Locate the cell with the specified text and output its (x, y) center coordinate. 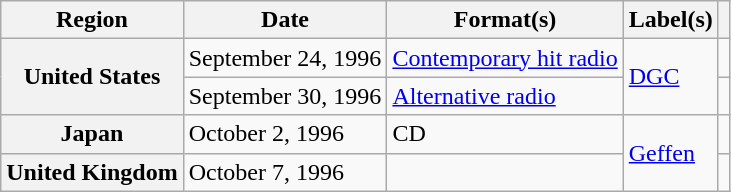
United Kingdom (92, 172)
CD (505, 134)
United States (92, 77)
Alternative radio (505, 96)
Japan (92, 134)
DGC (670, 77)
Format(s) (505, 20)
September 24, 1996 (285, 58)
Date (285, 20)
Region (92, 20)
Geffen (670, 153)
September 30, 1996 (285, 96)
Label(s) (670, 20)
Contemporary hit radio (505, 58)
October 7, 1996 (285, 172)
October 2, 1996 (285, 134)
